Locate the cell with the specified text and output its [x, y] center coordinate. 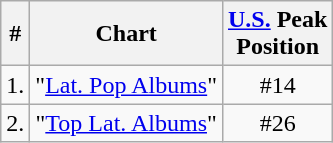
1. [16, 85]
2. [16, 123]
# [16, 34]
#14 [277, 85]
U.S. PeakPosition [277, 34]
Chart [126, 34]
"Lat. Pop Albums" [126, 85]
"Top Lat. Albums" [126, 123]
#26 [277, 123]
